Locate the cell with the specified text and output its (X, Y) center coordinate. 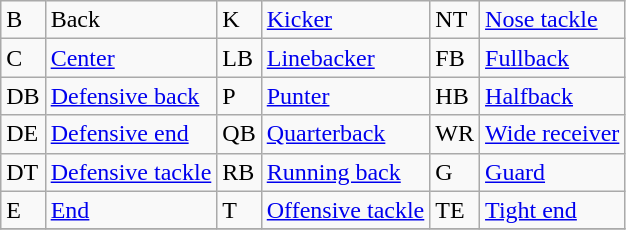
Defensive tackle (131, 172)
Quarterback (346, 134)
E (23, 210)
FB (455, 58)
Halfback (552, 96)
NT (455, 20)
Punter (346, 96)
Guard (552, 172)
G (455, 172)
B (23, 20)
C (23, 58)
QB (239, 134)
Defensive back (131, 96)
Fullback (552, 58)
Wide receiver (552, 134)
Running back (346, 172)
Linebacker (346, 58)
WR (455, 134)
Kicker (346, 20)
Nose tackle (552, 20)
Back (131, 20)
TE (455, 210)
DE (23, 134)
Center (131, 58)
LB (239, 58)
Tight end (552, 210)
RB (239, 172)
K (239, 20)
HB (455, 96)
End (131, 210)
DB (23, 96)
P (239, 96)
DT (23, 172)
Offensive tackle (346, 210)
T (239, 210)
Defensive end (131, 134)
